Identify which cell holds the provided text, then report its (x, y) central coordinate. 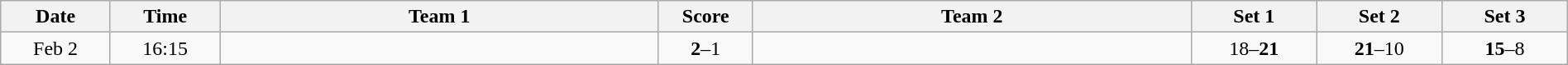
Set 3 (1505, 17)
2–1 (705, 48)
16:15 (165, 48)
Team 2 (972, 17)
Set 1 (1255, 17)
Score (705, 17)
Set 2 (1379, 17)
15–8 (1505, 48)
21–10 (1379, 48)
Feb 2 (56, 48)
Team 1 (439, 17)
Time (165, 17)
Date (56, 17)
18–21 (1255, 48)
